Locate the cell with the specified text and output its (X, Y) center coordinate. 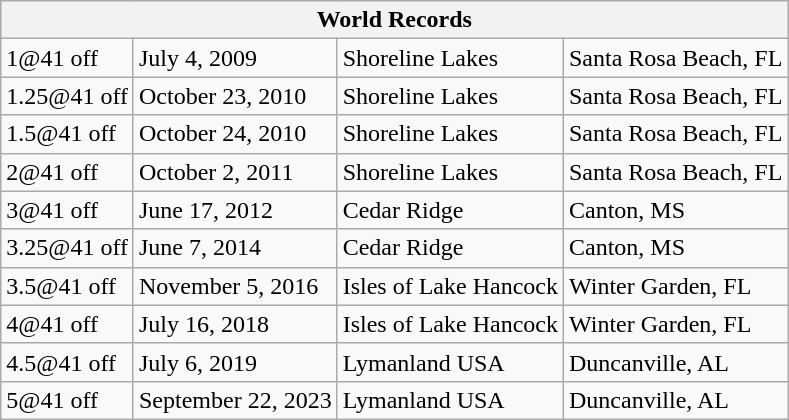
3@41 off (68, 210)
June 7, 2014 (235, 248)
5@41 off (68, 400)
4@41 off (68, 324)
October 2, 2011 (235, 172)
1@41 off (68, 58)
3.25@41 off (68, 248)
October 24, 2010 (235, 134)
4.5@41 off (68, 362)
3.5@41 off (68, 286)
October 23, 2010 (235, 96)
World Records (394, 20)
September 22, 2023 (235, 400)
July 6, 2019 (235, 362)
November 5, 2016 (235, 286)
July 16, 2018 (235, 324)
1.25@41 off (68, 96)
2@41 off (68, 172)
1.5@41 off (68, 134)
July 4, 2009 (235, 58)
June 17, 2012 (235, 210)
